For the text-containing cell, return its midpoint in (x, y) coordinate format. 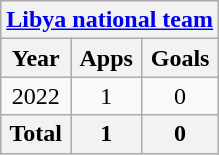
Goals (180, 58)
2022 (36, 96)
Year (36, 58)
Apps (106, 58)
Total (36, 134)
Libya national team (110, 20)
